Locate the cell with the specified text and output its (X, Y) center coordinate. 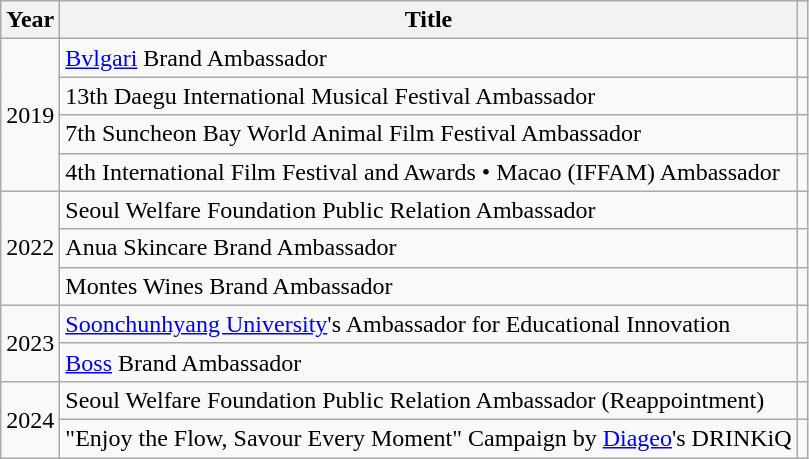
"Enjoy the Flow, Savour Every Moment" Campaign by Diageo's DRINKiQ (428, 438)
Soonchunhyang University's Ambassador for Educational Innovation (428, 324)
Seoul Welfare Foundation Public Relation Ambassador (428, 210)
Title (428, 20)
4th International Film Festival and Awards • Macao (IFFAM) Ambassador (428, 172)
Boss Brand Ambassador (428, 362)
2022 (30, 248)
2024 (30, 419)
Montes Wines Brand Ambassador (428, 286)
Bvlgari Brand Ambassador (428, 58)
Anua Skincare Brand Ambassador (428, 248)
13th Daegu International Musical Festival Ambassador (428, 96)
Year (30, 20)
2023 (30, 343)
7th Suncheon Bay World Animal Film Festival Ambassador (428, 134)
2019 (30, 115)
Seoul Welfare Foundation Public Relation Ambassador (Reappointment) (428, 400)
